Return the [X, Y] coordinate for the center point of the cell that contains the specified text.  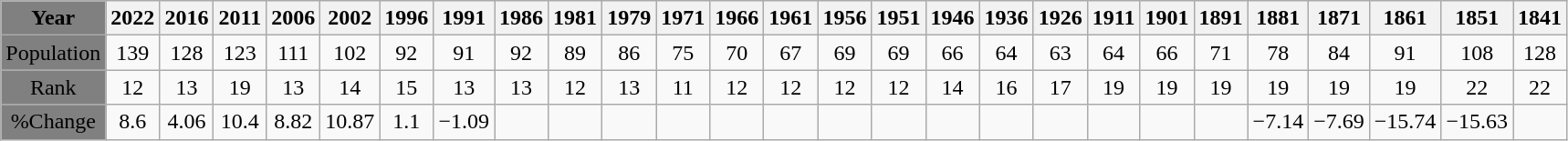
1961 [790, 18]
−15.63 [1477, 122]
−1.09 [464, 122]
%Change [53, 122]
2022 [133, 18]
1979 [630, 18]
63 [1061, 53]
71 [1221, 53]
75 [683, 53]
89 [575, 53]
111 [294, 53]
1871 [1340, 18]
108 [1477, 53]
8.82 [294, 122]
123 [240, 53]
1861 [1406, 18]
1956 [845, 18]
1851 [1477, 18]
1901 [1166, 18]
2016 [186, 18]
17 [1061, 87]
139 [133, 53]
16 [1006, 87]
86 [630, 53]
1986 [522, 18]
1926 [1061, 18]
Rank [53, 87]
2006 [294, 18]
84 [1340, 53]
−7.14 [1278, 122]
15 [407, 87]
1996 [407, 18]
1936 [1006, 18]
67 [790, 53]
1911 [1113, 18]
1891 [1221, 18]
11 [683, 87]
1946 [953, 18]
1.1 [407, 122]
4.06 [186, 122]
1966 [737, 18]
1841 [1541, 18]
10.87 [350, 122]
1991 [464, 18]
70 [737, 53]
78 [1278, 53]
8.6 [133, 122]
−7.69 [1340, 122]
2011 [240, 18]
102 [350, 53]
1971 [683, 18]
−15.74 [1406, 122]
Year [53, 18]
1981 [575, 18]
2002 [350, 18]
1951 [898, 18]
Population [53, 53]
1881 [1278, 18]
10.4 [240, 122]
